From the cell containing the given text, extract its center point as (x, y) coordinate. 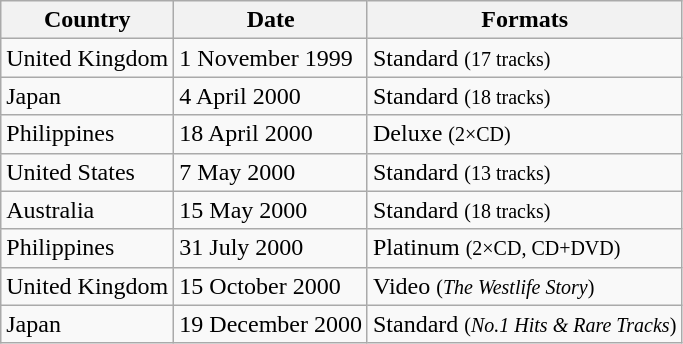
Date (271, 20)
Deluxe (2×CD) (524, 134)
Formats (524, 20)
15 October 2000 (271, 286)
Standard (13 tracks) (524, 172)
19 December 2000 (271, 324)
31 July 2000 (271, 248)
Video (The Westlife Story) (524, 286)
Standard (No.1 Hits & Rare Tracks) (524, 324)
Platinum (2×CD, CD+DVD) (524, 248)
United States (88, 172)
18 April 2000 (271, 134)
7 May 2000 (271, 172)
Country (88, 20)
Standard (17 tracks) (524, 58)
Australia (88, 210)
1 November 1999 (271, 58)
15 May 2000 (271, 210)
4 April 2000 (271, 96)
